Extract the (X, Y) coordinate from the center of the cell holding the provided text.  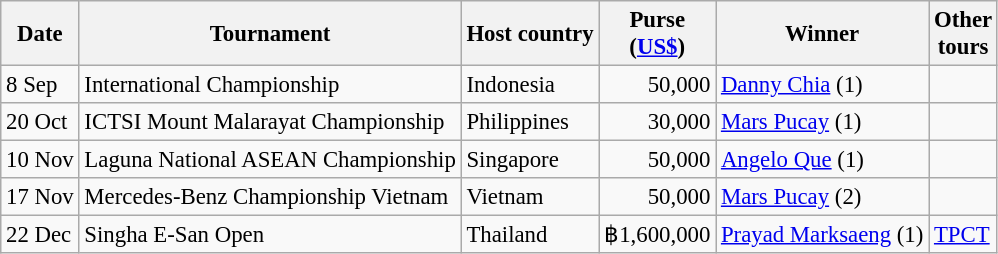
Philippines (530, 122)
17 Nov (40, 197)
8 Sep (40, 85)
International Championship (270, 85)
Vietnam (530, 197)
22 Dec (40, 235)
Singapore (530, 160)
Indonesia (530, 85)
Laguna National ASEAN Championship (270, 160)
Othertours (964, 34)
Mercedes-Benz Championship Vietnam (270, 197)
Mars Pucay (2) (822, 197)
Mars Pucay (1) (822, 122)
30,000 (658, 122)
Danny Chia (1) (822, 85)
Host country (530, 34)
Thailand (530, 235)
Purse(US$) (658, 34)
Winner (822, 34)
Angelo Que (1) (822, 160)
Prayad Marksaeng (1) (822, 235)
10 Nov (40, 160)
Tournament (270, 34)
20 Oct (40, 122)
฿1,600,000 (658, 235)
Singha E-San Open (270, 235)
TPCT (964, 235)
ICTSI Mount Malarayat Championship (270, 122)
Date (40, 34)
